From the cell containing the given text, extract its center point as [x, y] coordinate. 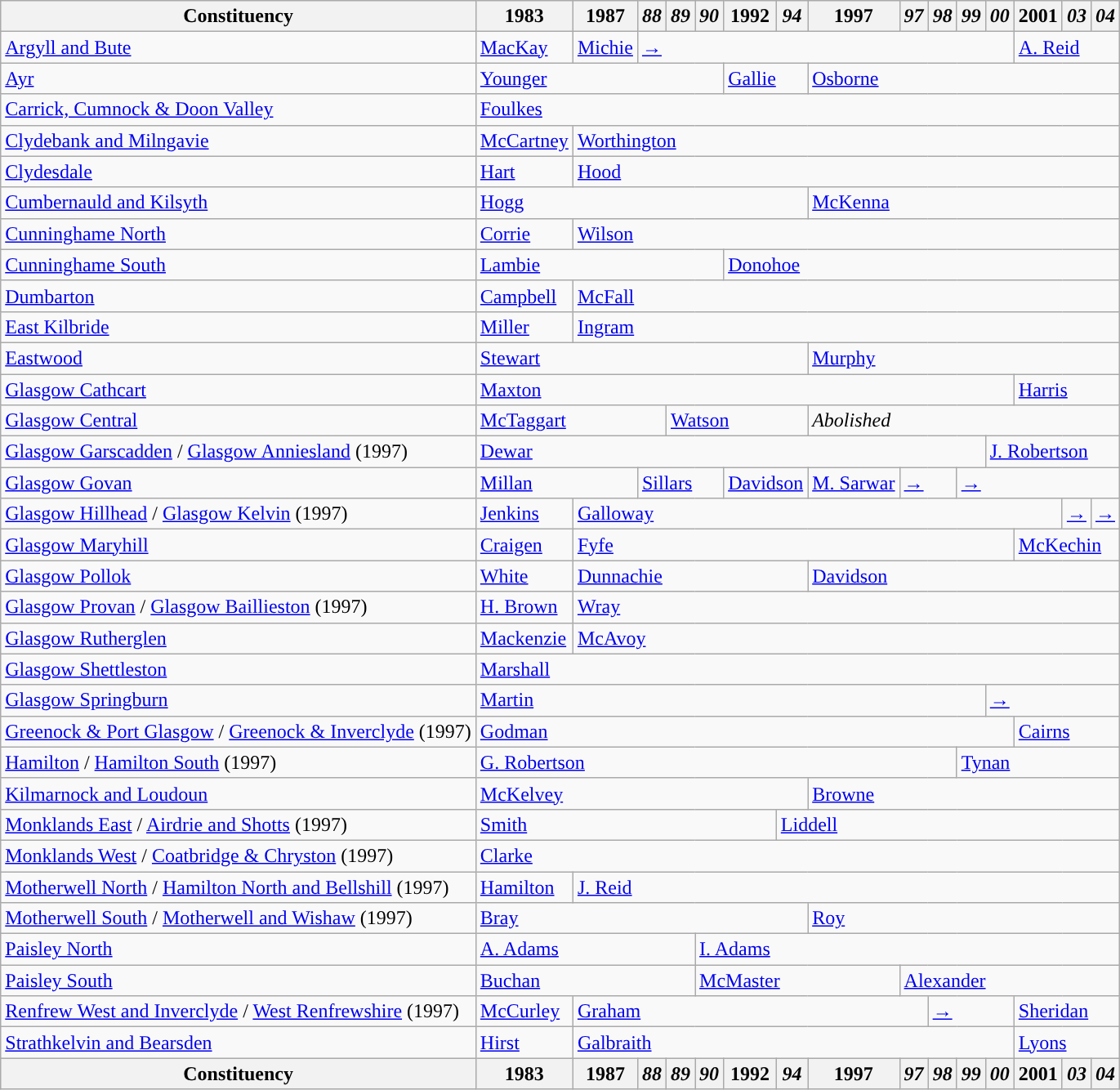
Monklands East / Airdrie and Shotts (1997) [239, 824]
Cunninghame North [239, 234]
Dewar [730, 452]
Osborne [964, 78]
Dumbarton [239, 296]
Renfrew West and Inverclyde / West Renfrewshire (1997) [239, 1012]
Mackenzie [524, 638]
Ingram [846, 327]
Harris [1067, 390]
East Kilbride [239, 327]
Monklands West / Coatbridge & Chryston (1997) [239, 855]
Dunnachie [689, 576]
Paisley South [239, 981]
M. Sarwar [854, 483]
Clydesdale [239, 172]
Glasgow Central [239, 421]
Wilson [846, 234]
Glasgow Cathcart [239, 390]
Liddell [948, 824]
Fyfe [793, 545]
Clarke [797, 855]
McKechin [1067, 545]
Clydebank and Milngavie [239, 141]
Marshall [797, 669]
Kilmarnock and Loudoun [239, 793]
A. Adams [585, 949]
Donohoe [921, 265]
Hood [846, 172]
Alexander [1010, 981]
Glasgow Rutherglen [239, 638]
Buchan [585, 981]
Motherwell North / Hamilton North and Bellshill (1997) [239, 887]
Lambie [600, 265]
Ayr [239, 78]
Browne [964, 793]
Graham [750, 1012]
Abolished [964, 421]
Glasgow Govan [239, 483]
Galloway [817, 514]
Watson [737, 421]
Carrick, Cumnock & Doon Valley [239, 109]
Younger [600, 78]
Sheridan [1067, 1012]
Foulkes [797, 109]
Millan [556, 483]
Worthington [846, 141]
Corrie [524, 234]
Cumbernauld and Kilsyth [239, 203]
Argyll and Bute [239, 47]
Hamilton [524, 887]
Strathkelvin and Bearsden [239, 1043]
J. Reid [846, 887]
Michie [605, 47]
Glasgow Hillhead / Glasgow Kelvin (1997) [239, 514]
Gallie [766, 78]
G. Robertson [716, 762]
I. Adams [908, 949]
McKenna [964, 203]
Miller [524, 327]
McFall [846, 296]
Glasgow Maryhill [239, 545]
Glasgow Provan / Glasgow Baillieston (1997) [239, 607]
McAvoy [846, 638]
Cairns [1067, 731]
Martin [730, 700]
Craigen [524, 545]
Lyons [1067, 1043]
Motherwell South / Motherwell and Wishaw (1997) [239, 918]
White [524, 576]
J. Robertson [1052, 452]
Jenkins [524, 514]
Campbell [524, 296]
Greenock & Port Glasgow / Greenock & Inverclyde (1997) [239, 731]
Hart [524, 172]
Stewart [641, 358]
Hamilton / Hamilton South (1997) [239, 762]
Sillars [680, 483]
Tynan [1037, 762]
McCartney [524, 141]
Paisley North [239, 949]
Wray [846, 607]
McCurley [524, 1012]
Glasgow Shettleston [239, 669]
Galbraith [793, 1043]
McTaggart [570, 421]
McKelvey [641, 793]
Hogg [641, 203]
MacKay [524, 47]
Murphy [964, 358]
A. Reid [1067, 47]
McMaster [797, 981]
Smith [626, 824]
Maxton [745, 390]
H. Brown [524, 607]
Bray [641, 918]
Cunninghame South [239, 265]
Glasgow Springburn [239, 700]
Hirst [524, 1043]
Glasgow Pollok [239, 576]
Godman [745, 731]
Eastwood [239, 358]
Roy [964, 918]
Glasgow Garscadden / Glasgow Anniesland (1997) [239, 452]
